Return [x, y] of the center of cell containing provided text 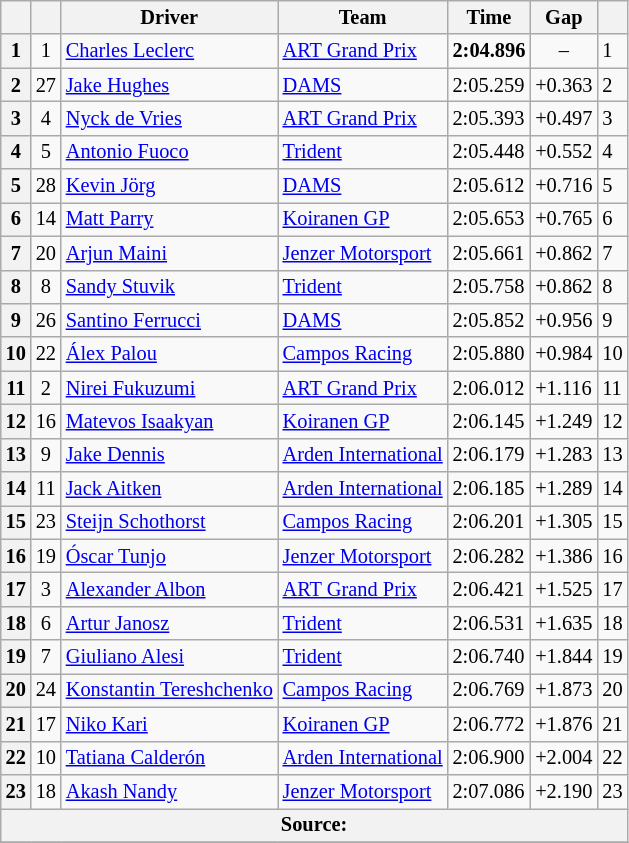
– [564, 51]
Jake Dennis [170, 455]
2:05.852 [490, 320]
Sandy Stuvik [170, 287]
Antonio Fuoco [170, 152]
+1.844 [564, 657]
Time [490, 17]
Akash Nandy [170, 791]
2:05.259 [490, 85]
Niko Kari [170, 724]
+0.956 [564, 320]
+1.873 [564, 690]
Driver [170, 17]
2:06.185 [490, 489]
Jake Hughes [170, 85]
+2.190 [564, 791]
2:07.086 [490, 791]
+1.283 [564, 455]
2:05.393 [490, 118]
2:06.769 [490, 690]
27 [46, 85]
Source: [314, 825]
+1.525 [564, 589]
+0.497 [564, 118]
2:06.145 [490, 421]
+0.716 [564, 186]
2:05.880 [490, 354]
+0.765 [564, 219]
2:05.758 [490, 287]
2:06.772 [490, 724]
26 [46, 320]
2:05.661 [490, 253]
+0.363 [564, 85]
Tatiana Calderón [170, 758]
+1.876 [564, 724]
2:06.012 [490, 388]
Matt Parry [170, 219]
2:06.201 [490, 522]
Matevos Isaakyan [170, 421]
+1.116 [564, 388]
+1.386 [564, 556]
+2.004 [564, 758]
Jack Aitken [170, 489]
+0.552 [564, 152]
2:06.531 [490, 623]
Artur Janosz [170, 623]
Giuliano Alesi [170, 657]
Nyck de Vries [170, 118]
+1.289 [564, 489]
+1.249 [564, 421]
2:06.900 [490, 758]
Óscar Tunjo [170, 556]
28 [46, 186]
Álex Palou [170, 354]
Kevin Jörg [170, 186]
24 [46, 690]
2:06.740 [490, 657]
Konstantin Tereshchenko [170, 690]
+1.305 [564, 522]
Nirei Fukuzumi [170, 388]
Steijn Schothorst [170, 522]
Team [363, 17]
Arjun Maini [170, 253]
2:06.179 [490, 455]
2:05.448 [490, 152]
Santino Ferrucci [170, 320]
2:06.421 [490, 589]
Alexander Albon [170, 589]
+1.635 [564, 623]
Charles Leclerc [170, 51]
2:05.653 [490, 219]
2:05.612 [490, 186]
2:06.282 [490, 556]
+0.984 [564, 354]
2:04.896 [490, 51]
Gap [564, 17]
